For the text-containing cell, return its midpoint in (X, Y) coordinate format. 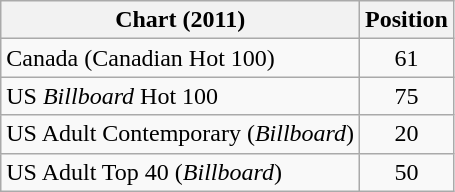
75 (407, 96)
Chart (2011) (180, 20)
US Adult Top 40 (Billboard) (180, 172)
Position (407, 20)
61 (407, 58)
Canada (Canadian Hot 100) (180, 58)
US Adult Contemporary (Billboard) (180, 134)
US Billboard Hot 100 (180, 96)
20 (407, 134)
50 (407, 172)
